For the text-containing cell, return its midpoint in (x, y) coordinate format. 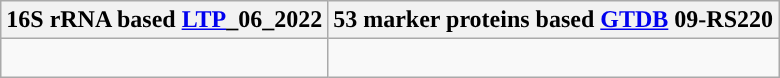
53 marker proteins based GTDB 09-RS220 (554, 20)
16S rRNA based LTP_06_2022 (164, 20)
